Locate the cell with the specified text and output its (X, Y) center coordinate. 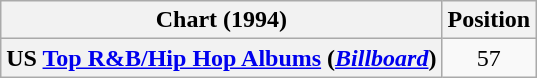
US Top R&B/Hip Hop Albums (Billboard) (222, 58)
Chart (1994) (222, 20)
Position (489, 20)
57 (489, 58)
